Scan for the cell matching the given text and deliver its (x, y) coordinate at center. 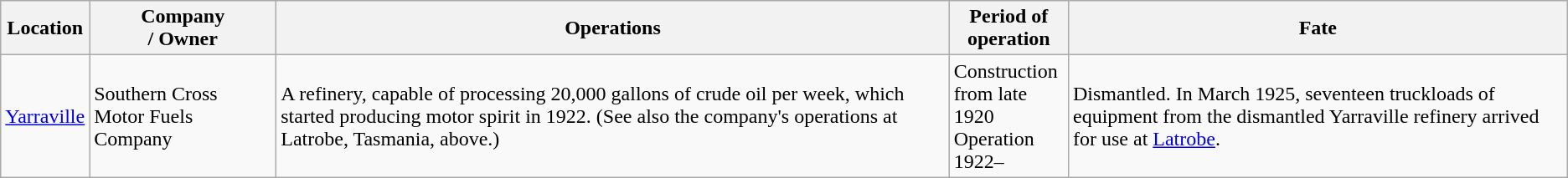
Company/ Owner (183, 28)
Dismantled. In March 1925, seventeen truckloads of equipment from the dismantled Yarraville refinery arrived for use at Latrobe. (1318, 116)
Location (45, 28)
Southern Cross Motor Fuels Company (183, 116)
Period ofoperation (1008, 28)
Yarraville (45, 116)
Operations (613, 28)
Fate (1318, 28)
Constructionfrom late 1920Operation1922– (1008, 116)
